Scan for the cell matching the given text and deliver its [x, y] coordinate at center. 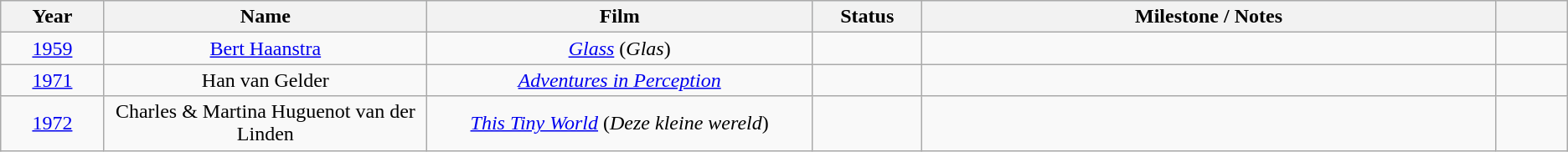
Status [868, 17]
1972 [52, 124]
Adventures in Perception [620, 80]
Glass (Glas) [620, 48]
This Tiny World (Deze kleine wereld) [620, 124]
1959 [52, 48]
Name [265, 17]
Han van Gelder [265, 80]
1971 [52, 80]
Film [620, 17]
Milestone / Notes [1210, 17]
Bert Haanstra [265, 48]
Charles & Martina Huguenot van der Linden [265, 124]
Year [52, 17]
